Capture the cell that displays the provided text and extract its [x, y] central coordinate. 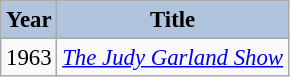
The Judy Garland Show [172, 58]
Title [172, 20]
1963 [29, 58]
Year [29, 20]
